Provide the (X, Y) coordinate of the cell's center where the given text is located.  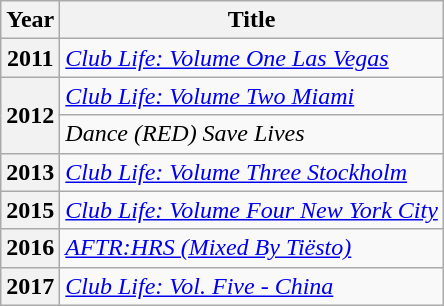
2011 (30, 58)
2017 (30, 286)
2013 (30, 172)
Club Life: Volume Two Miami (252, 96)
Club Life: Vol. Five - China (252, 286)
Title (252, 20)
2015 (30, 210)
2016 (30, 248)
Year (30, 20)
Club Life: Volume One Las Vegas (252, 58)
AFTR:HRS (Mixed By Tiësto) (252, 248)
Club Life: Volume Four New York City (252, 210)
Dance (RED) Save Lives (252, 134)
Club Life: Volume Three Stockholm (252, 172)
2012 (30, 115)
